Output the (X, Y) coordinate of the center of the cell containing the given text.  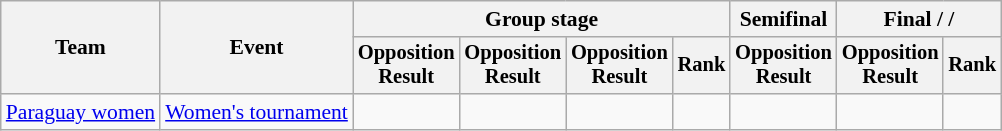
Semifinal (784, 19)
Group stage (542, 19)
Team (80, 48)
Women's tournament (256, 112)
Event (256, 48)
Final / / (919, 19)
Paraguay women (80, 112)
